Identify which cell holds the provided text, then report its [X, Y] central coordinate. 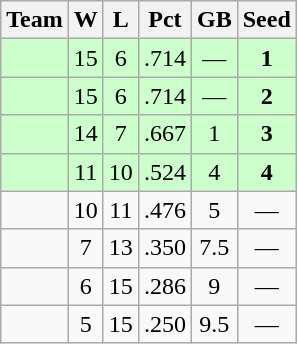
.524 [164, 172]
.286 [164, 286]
13 [120, 248]
2 [266, 96]
GB [214, 20]
9 [214, 286]
Pct [164, 20]
.250 [164, 324]
.350 [164, 248]
7.5 [214, 248]
3 [266, 134]
.476 [164, 210]
.667 [164, 134]
L [120, 20]
Seed [266, 20]
9.5 [214, 324]
W [86, 20]
14 [86, 134]
Team [35, 20]
